Determine the [x, y] coordinate at the center of the cell enclosing the given text.  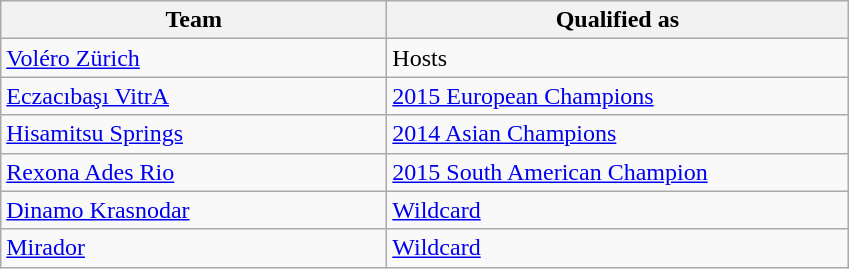
Qualified as [618, 20]
Eczacıbaşı VitrA [194, 96]
2014 Asian Champions [618, 134]
Rexona Ades Rio [194, 172]
Hisamitsu Springs [194, 134]
Dinamo Krasnodar [194, 210]
2015 South American Champion [618, 172]
Voléro Zürich [194, 58]
Team [194, 20]
Hosts [618, 58]
Mirador [194, 248]
2015 European Champions [618, 96]
